Identify which cell holds the provided text, then report its [x, y] central coordinate. 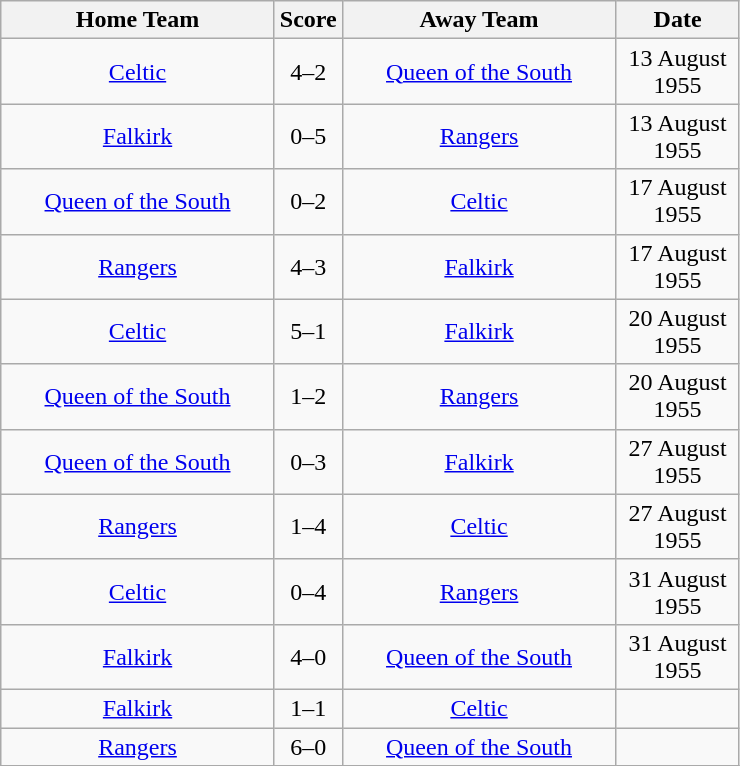
0–5 [308, 136]
Home Team [138, 20]
6–0 [308, 747]
1–1 [308, 708]
Score [308, 20]
4–0 [308, 656]
Date [678, 20]
5–1 [308, 332]
Away Team [479, 20]
0–4 [308, 592]
4–2 [308, 72]
1–2 [308, 396]
1–4 [308, 526]
0–2 [308, 202]
0–3 [308, 462]
4–3 [308, 266]
